Identify which cell holds the provided text, then report its [X, Y] central coordinate. 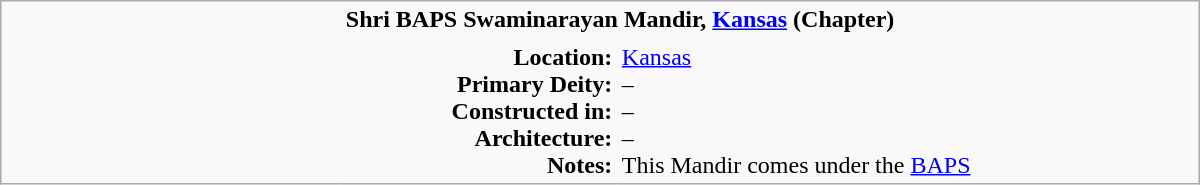
Shri BAPS Swaminarayan Mandir, Kansas (Chapter) [770, 20]
Kansas – – – This Mandir comes under the BAPS [908, 110]
Location:Primary Deity:Constructed in:Architecture:Notes: [479, 110]
